Search for the cell housing the specified text and yield its [X, Y] center coordinate. 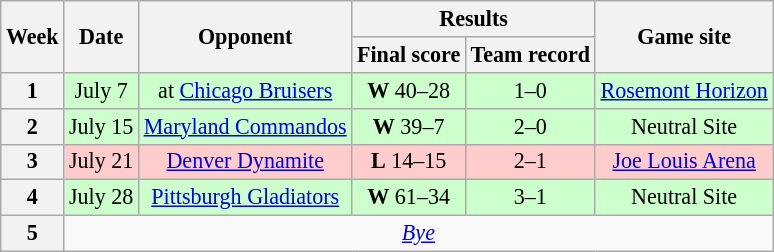
Opponent [246, 36]
July 21 [102, 162]
2 [32, 126]
1 [32, 90]
2–0 [530, 126]
July 7 [102, 90]
2–1 [530, 162]
Date [102, 36]
July 15 [102, 126]
3–1 [530, 198]
Results [474, 18]
Maryland Commandos [246, 126]
at Chicago Bruisers [246, 90]
Pittsburgh Gladiators [246, 198]
Bye [418, 233]
1–0 [530, 90]
W 40–28 [409, 90]
W 39–7 [409, 126]
Joe Louis Arena [684, 162]
Team record [530, 54]
Final score [409, 54]
4 [32, 198]
3 [32, 162]
Game site [684, 36]
Denver Dynamite [246, 162]
July 28 [102, 198]
5 [32, 233]
Rosemont Horizon [684, 90]
L 14–15 [409, 162]
Week [32, 36]
W 61–34 [409, 198]
